Search for the cell housing the specified text and yield its (X, Y) center coordinate. 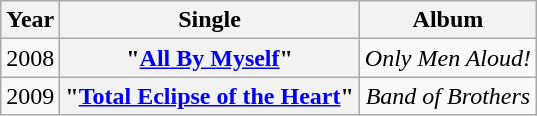
2008 (30, 58)
Album (448, 20)
2009 (30, 96)
"Total Eclipse of the Heart" (210, 96)
Only Men Aloud! (448, 58)
Single (210, 20)
Year (30, 20)
"All By Myself" (210, 58)
Band of Brothers (448, 96)
